Capture the cell that displays the provided text and extract its [X, Y] central coordinate. 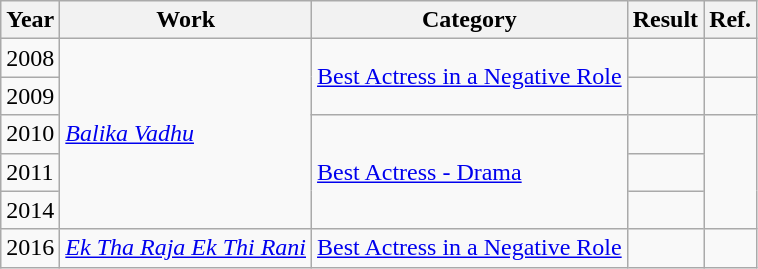
Ref. [730, 20]
2011 [30, 172]
2009 [30, 96]
2014 [30, 210]
Work [186, 20]
2010 [30, 134]
Category [470, 20]
2008 [30, 58]
Ek Tha Raja Ek Thi Rani [186, 248]
2016 [30, 248]
Best Actress - Drama [470, 172]
Balika Vadhu [186, 134]
Year [30, 20]
Result [665, 20]
